For the text-containing cell, return its midpoint in [x, y] coordinate format. 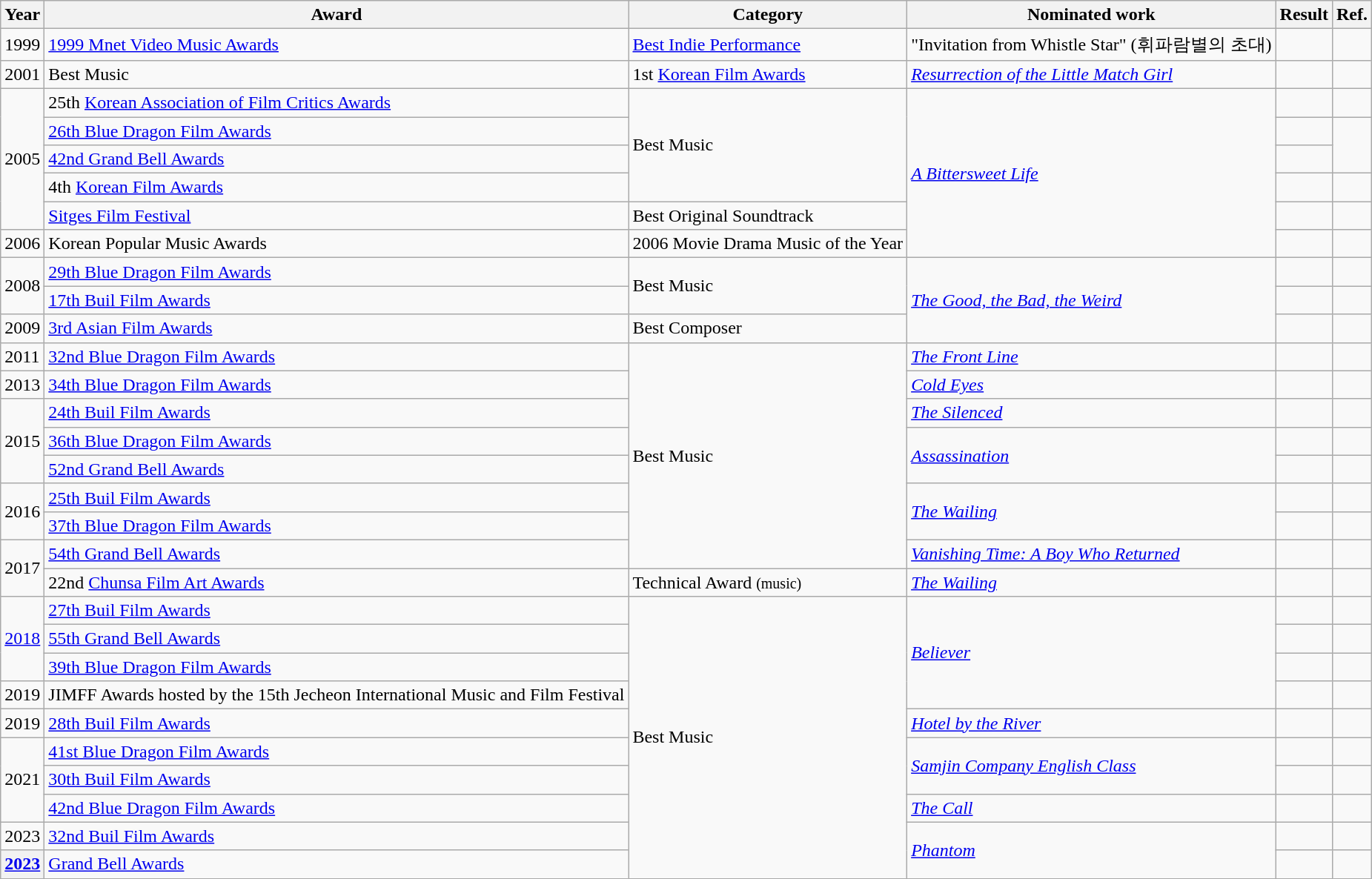
54th Grand Bell Awards [337, 554]
2001 [22, 74]
1999 [22, 44]
Phantom [1091, 850]
1999 Mnet Video Music Awards [337, 44]
2016 [22, 511]
34th Blue Dragon Film Awards [337, 385]
JIMFF Awards hosted by the 15th Jecheon International Music and Film Festival [337, 695]
The Good, the Bad, the Weird [1091, 300]
"Invitation from Whistle Star" (휘파람별의 초대) [1091, 44]
42nd Blue Dragon Film Awards [337, 808]
27th Buil Film Awards [337, 611]
Award [337, 15]
Year [22, 15]
2015 [22, 441]
Cold Eyes [1091, 385]
37th Blue Dragon Film Awards [337, 525]
42nd Grand Bell Awards [337, 159]
28th Buil Film Awards [337, 723]
4th Korean Film Awards [337, 188]
52nd Grand Bell Awards [337, 469]
The Front Line [1091, 356]
32nd Buil Film Awards [337, 836]
24th Buil Film Awards [337, 413]
2018 [22, 639]
Resurrection of the Little Match Girl [1091, 74]
Best Original Soundtrack [768, 216]
Sitges Film Festival [337, 216]
55th Grand Bell Awards [337, 639]
22nd Chunsa Film Art Awards [337, 582]
Category [768, 15]
26th Blue Dragon Film Awards [337, 131]
Nominated work [1091, 15]
2021 [22, 780]
29th Blue Dragon Film Awards [337, 272]
Samjin Company English Class [1091, 766]
1st Korean Film Awards [768, 74]
A Bittersweet Life [1091, 173]
3rd Asian Film Awards [337, 328]
17th Buil Film Awards [337, 300]
30th Buil Film Awards [337, 780]
Ref. [1352, 15]
Best Indie Performance [768, 44]
2009 [22, 328]
2013 [22, 385]
2006 Movie Drama Music of the Year [768, 244]
2006 [22, 244]
Korean Popular Music Awards [337, 244]
36th Blue Dragon Film Awards [337, 441]
25th Buil Film Awards [337, 497]
2011 [22, 356]
The Call [1091, 808]
2008 [22, 286]
Vanishing Time: A Boy Who Returned [1091, 554]
25th Korean Association of Film Critics Awards [337, 102]
Technical Award (music) [768, 582]
2005 [22, 159]
Grand Bell Awards [337, 864]
Result [1304, 15]
Assassination [1091, 455]
32nd Blue Dragon Film Awards [337, 356]
Believer [1091, 653]
41st Blue Dragon Film Awards [337, 752]
Hotel by the River [1091, 723]
Best Composer [768, 328]
2017 [22, 568]
The Silenced [1091, 413]
39th Blue Dragon Film Awards [337, 667]
